Search for the cell housing the specified text and yield its (x, y) center coordinate. 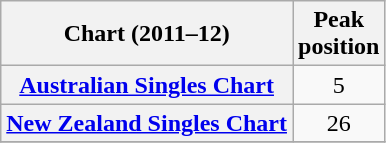
Australian Singles Chart (147, 85)
5 (338, 85)
Chart (2011–12) (147, 34)
Peakposition (338, 34)
26 (338, 123)
New Zealand Singles Chart (147, 123)
